From the cell containing the given text, extract its center point as [x, y] coordinate. 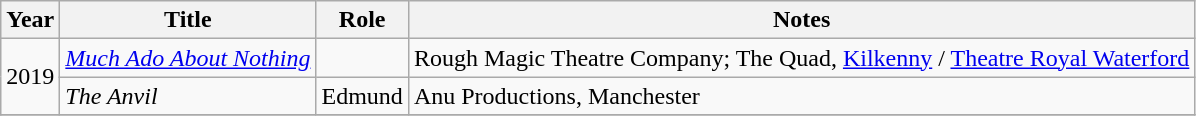
Year [30, 20]
2019 [30, 77]
Rough Magic Theatre Company; The Quad, Kilkenny / Theatre Royal Waterford [801, 58]
Title [188, 20]
Anu Productions, Manchester [801, 96]
Notes [801, 20]
Much Ado About Nothing [188, 58]
The Anvil [188, 96]
Edmund [362, 96]
Role [362, 20]
